Capture the cell that displays the provided text and extract its [x, y] central coordinate. 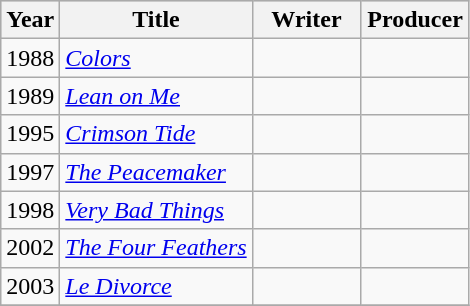
The Four Feathers [156, 248]
Le Divorce [156, 286]
1989 [30, 96]
2003 [30, 286]
Producer [416, 20]
Colors [156, 58]
2002 [30, 248]
Writer [306, 20]
1998 [30, 210]
The Peacemaker [156, 172]
1997 [30, 172]
Year [30, 20]
Very Bad Things [156, 210]
Title [156, 20]
1995 [30, 134]
1988 [30, 58]
Crimson Tide [156, 134]
Lean on Me [156, 96]
